From the cell containing the given text, extract its center point as [X, Y] coordinate. 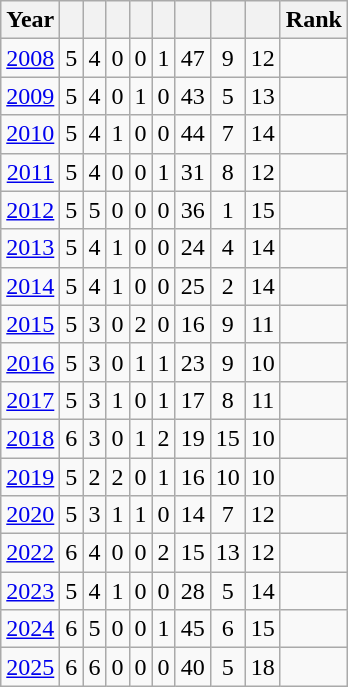
2016 [30, 362]
25 [192, 286]
40 [192, 667]
2023 [30, 591]
47 [192, 58]
Rank [314, 20]
2019 [30, 477]
2018 [30, 438]
43 [192, 96]
2020 [30, 515]
18 [262, 667]
31 [192, 172]
2014 [30, 286]
24 [192, 248]
44 [192, 134]
2012 [30, 210]
2010 [30, 134]
17 [192, 400]
28 [192, 591]
2013 [30, 248]
2024 [30, 629]
2009 [30, 96]
36 [192, 210]
Year [30, 20]
2011 [30, 172]
2015 [30, 324]
19 [192, 438]
2008 [30, 58]
2025 [30, 667]
23 [192, 362]
2022 [30, 553]
2017 [30, 400]
45 [192, 629]
